Extract the [X, Y] coordinate from the center of the cell holding the provided text.  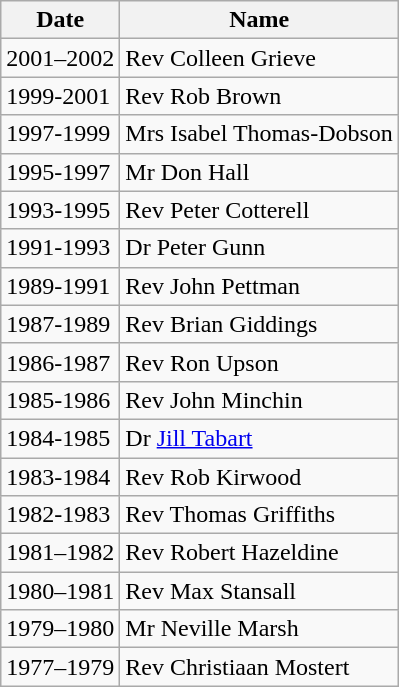
Dr Peter Gunn [260, 248]
1995-1997 [60, 172]
1989-1991 [60, 286]
Rev John Minchin [260, 400]
1991-1993 [60, 248]
1999-2001 [60, 96]
1997-1999 [60, 134]
Rev Ron Upson [260, 362]
2001–2002 [60, 58]
Mrs Isabel Thomas-Dobson [260, 134]
1985-1986 [60, 400]
Mr Don Hall [260, 172]
1993-1995 [60, 210]
1977–1979 [60, 667]
Rev Rob Brown [260, 96]
Name [260, 20]
Rev Rob Kirwood [260, 477]
1979–1980 [60, 629]
1984-1985 [60, 438]
Rev Peter Cotterell [260, 210]
Rev Colleen Grieve [260, 58]
Date [60, 20]
1986-1987 [60, 362]
Rev John Pettman [260, 286]
Rev Robert Hazeldine [260, 553]
Rev Brian Giddings [260, 324]
1982-1983 [60, 515]
1980–1981 [60, 591]
Rev Christiaan Mostert [260, 667]
Rev Thomas Griffiths [260, 515]
1983-1984 [60, 477]
Dr Jill Tabart [260, 438]
1981–1982 [60, 553]
Mr Neville Marsh [260, 629]
Rev Max Stansall [260, 591]
1987-1989 [60, 324]
